For the text-containing cell, return its midpoint in [x, y] coordinate format. 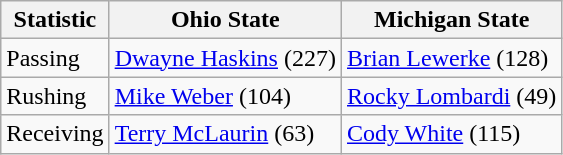
Mike Weber (104) [225, 96]
Brian Lewerke (128) [451, 58]
Cody White (115) [451, 134]
Terry McLaurin (63) [225, 134]
Rushing [55, 96]
Michigan State [451, 20]
Statistic [55, 20]
Passing [55, 58]
Ohio State [225, 20]
Receiving [55, 134]
Dwayne Haskins (227) [225, 58]
Rocky Lombardi (49) [451, 96]
